Locate the cell with the specified text and output its [X, Y] center coordinate. 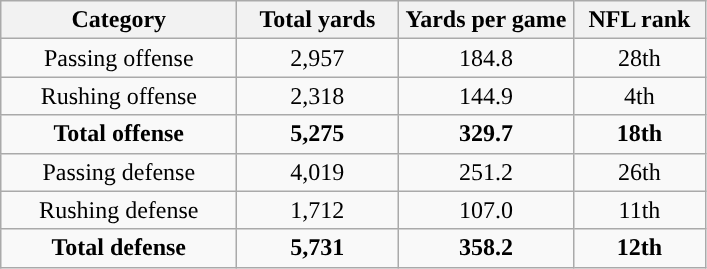
107.0 [486, 210]
Passing defense [119, 172]
Rushing defense [119, 210]
Passing offense [119, 58]
5,275 [318, 134]
144.9 [486, 96]
Total defense [119, 248]
5,731 [318, 248]
18th [640, 134]
26th [640, 172]
358.2 [486, 248]
Total offense [119, 134]
12th [640, 248]
1,712 [318, 210]
2,318 [318, 96]
2,957 [318, 58]
Category [119, 20]
329.7 [486, 134]
184.8 [486, 58]
4th [640, 96]
Total yards [318, 20]
11th [640, 210]
Yards per game [486, 20]
Rushing offense [119, 96]
28th [640, 58]
NFL rank [640, 20]
4,019 [318, 172]
251.2 [486, 172]
